For the text-containing cell, return its midpoint in (X, Y) coordinate format. 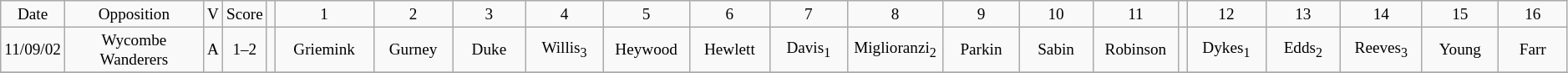
6 (729, 14)
11 (1136, 14)
Willis3 (565, 50)
A (212, 50)
2 (413, 14)
Dykes1 (1226, 50)
3 (490, 14)
Edds2 (1303, 50)
Griemink (324, 50)
Duke (490, 50)
5 (647, 14)
Score (244, 14)
16 (1532, 14)
4 (565, 14)
10 (1056, 14)
Hewlett (729, 50)
V (212, 14)
1–2 (244, 50)
Miglioranzi2 (896, 50)
15 (1460, 14)
Farr (1532, 50)
8 (896, 14)
Reeves3 (1382, 50)
Parkin (981, 50)
9 (981, 14)
Wycombe Wanderers (134, 50)
Robinson (1136, 50)
Sabin (1056, 50)
11/09/02 (33, 50)
Heywood (647, 50)
Gurney (413, 50)
Date (33, 14)
14 (1382, 14)
Opposition (134, 14)
13 (1303, 14)
Davis1 (809, 50)
1 (324, 14)
Young (1460, 50)
12 (1226, 14)
7 (809, 14)
